Capture the cell that displays the provided text and extract its [X, Y] central coordinate. 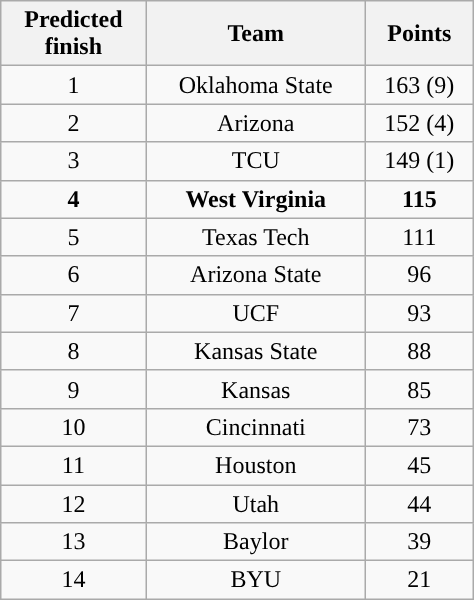
39 [419, 542]
111 [419, 237]
21 [419, 580]
Oklahoma State [256, 85]
10 [74, 427]
UCF [256, 313]
1 [74, 85]
Houston [256, 465]
Cincinnati [256, 427]
3 [74, 161]
152 (4) [419, 123]
5 [74, 237]
14 [74, 580]
96 [419, 275]
Utah [256, 503]
Arizona [256, 123]
Team [256, 34]
4 [74, 199]
Points [419, 34]
85 [419, 389]
West Virginia [256, 199]
6 [74, 275]
163 (9) [419, 85]
45 [419, 465]
73 [419, 427]
Kansas State [256, 351]
BYU [256, 580]
11 [74, 465]
Arizona State [256, 275]
9 [74, 389]
2 [74, 123]
12 [74, 503]
7 [74, 313]
8 [74, 351]
149 (1) [419, 161]
Predictedfinish [74, 34]
Kansas [256, 389]
93 [419, 313]
44 [419, 503]
88 [419, 351]
Texas Tech [256, 237]
TCU [256, 161]
13 [74, 542]
Baylor [256, 542]
115 [419, 199]
